Find where the given text appears and provide that cell's center as [x, y] coordinate. 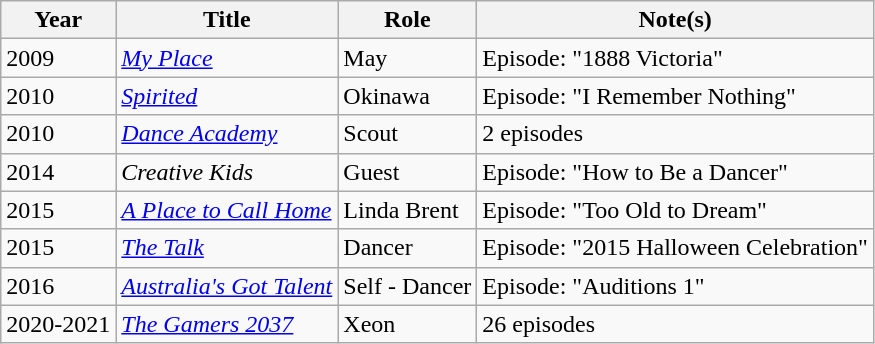
26 episodes [676, 324]
Note(s) [676, 20]
Dancer [408, 248]
Episode: "How to Be a Dancer" [676, 172]
Episode: "2015 Halloween Celebration" [676, 248]
Episode: "I Remember Nothing" [676, 96]
2 episodes [676, 134]
Okinawa [408, 96]
Guest [408, 172]
2009 [58, 58]
Spirited [227, 96]
Self - Dancer [408, 286]
Year [58, 20]
Episode: "1888 Victoria" [676, 58]
Role [408, 20]
Title [227, 20]
Creative Kids [227, 172]
Australia's Got Talent [227, 286]
2014 [58, 172]
May [408, 58]
Dance Academy [227, 134]
Episode: "Auditions 1" [676, 286]
My Place [227, 58]
Xeon [408, 324]
The Gamers 2037 [227, 324]
2020-2021 [58, 324]
2016 [58, 286]
Linda Brent [408, 210]
A Place to Call Home [227, 210]
The Talk [227, 248]
Scout [408, 134]
Episode: "Too Old to Dream" [676, 210]
